Return the (X, Y) coordinate for the center point of the cell that contains the specified text.  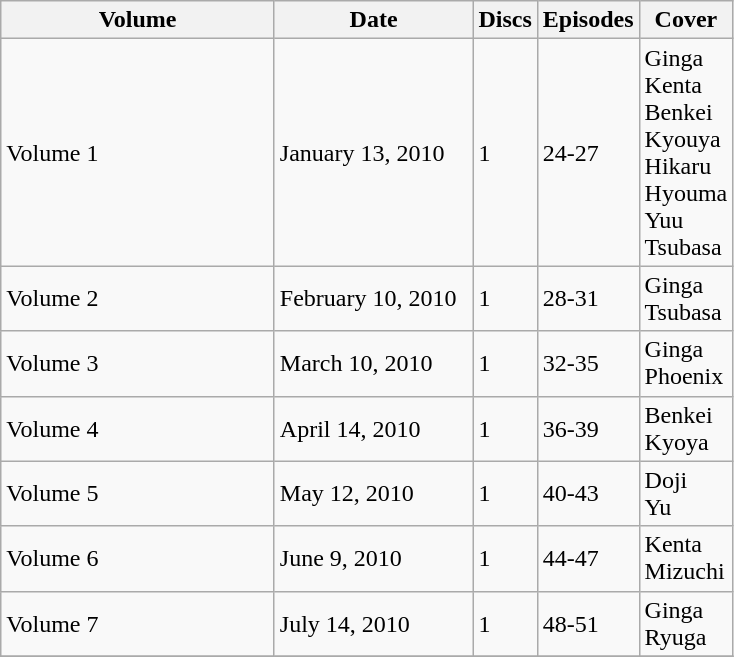
28-31 (588, 298)
GingaKentaBenkeiKyouyaHikaruHyoumaYuuTsubasa (686, 152)
May 12, 2010 (374, 494)
48-51 (588, 624)
Volume 1 (138, 152)
Volume 3 (138, 364)
BenkeiKyoya (686, 428)
GingaRyuga (686, 624)
January 13, 2010 (374, 152)
Volume (138, 20)
Volume 2 (138, 298)
44-47 (588, 558)
GingaTsubasa (686, 298)
March 10, 2010 (374, 364)
Cover (686, 20)
24-27 (588, 152)
Episodes (588, 20)
Volume 5 (138, 494)
June 9, 2010 (374, 558)
DojiYu (686, 494)
Volume 7 (138, 624)
Discs (505, 20)
GingaPhoenix (686, 364)
July 14, 2010 (374, 624)
36-39 (588, 428)
KentaMizuchi (686, 558)
February 10, 2010 (374, 298)
32-35 (588, 364)
40-43 (588, 494)
Date (374, 20)
Volume 4 (138, 428)
Volume 6 (138, 558)
April 14, 2010 (374, 428)
